Capture the cell that displays the provided text and extract its (x, y) central coordinate. 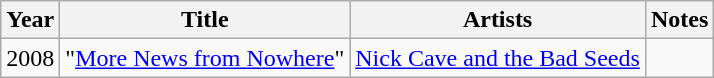
Artists (498, 20)
"More News from Nowhere" (205, 58)
Year (30, 20)
Title (205, 20)
Nick Cave and the Bad Seeds (498, 58)
2008 (30, 58)
Notes (679, 20)
